Determine the (x, y) coordinate at the center of the cell enclosing the given text.  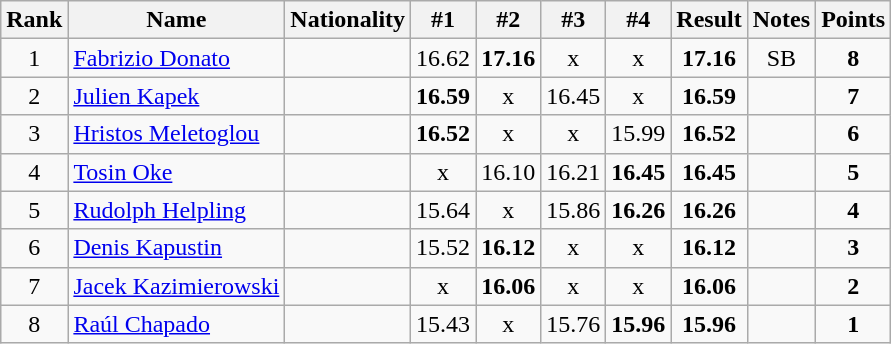
Name (176, 20)
15.64 (444, 210)
Rank (34, 20)
16.21 (574, 172)
15.52 (444, 248)
Notes (781, 20)
Result (709, 20)
Denis Kapustin (176, 248)
SB (781, 58)
15.43 (444, 324)
Julien Kapek (176, 96)
16.10 (508, 172)
#1 (444, 20)
Tosin Oke (176, 172)
#4 (638, 20)
16.62 (444, 58)
#2 (508, 20)
Jacek Kazimierowski (176, 286)
Hristos Meletoglou (176, 134)
Raúl Chapado (176, 324)
15.99 (638, 134)
Fabrizio Donato (176, 58)
#3 (574, 20)
Rudolph Helpling (176, 210)
Points (854, 20)
15.86 (574, 210)
Nationality (348, 20)
15.76 (574, 324)
